Search for the cell housing the specified text and yield its (x, y) center coordinate. 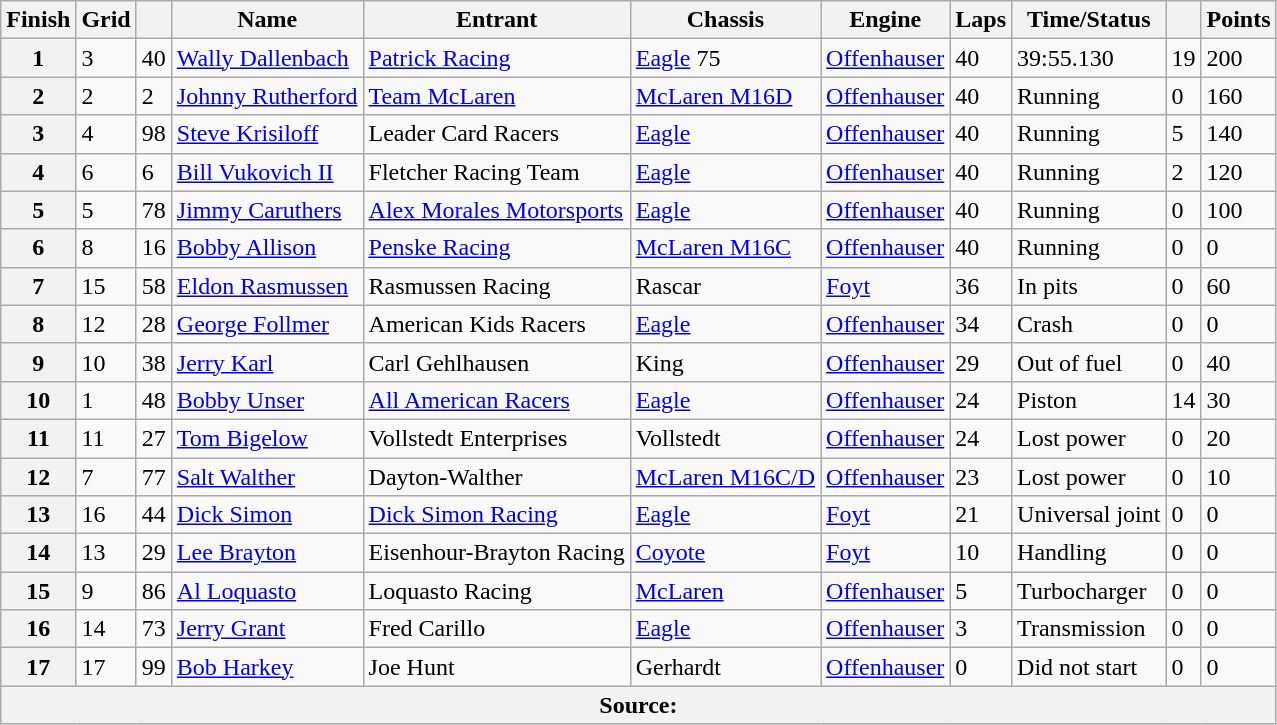
200 (1238, 58)
Name (267, 20)
86 (154, 591)
Rasmussen Racing (496, 286)
99 (154, 667)
Al Loquasto (267, 591)
Universal joint (1089, 515)
Chassis (725, 20)
Dick Simon Racing (496, 515)
Team McLaren (496, 96)
160 (1238, 96)
McLaren M16C/D (725, 477)
Grid (106, 20)
American Kids Racers (496, 324)
30 (1238, 400)
Crash (1089, 324)
McLaren (725, 591)
Patrick Racing (496, 58)
120 (1238, 172)
McLaren M16D (725, 96)
Transmission (1089, 629)
Handling (1089, 553)
Dayton-Walther (496, 477)
Carl Gehlhausen (496, 362)
77 (154, 477)
Steve Krisiloff (267, 134)
Entrant (496, 20)
Jerry Grant (267, 629)
Points (1238, 20)
Fred Carillo (496, 629)
Bobby Unser (267, 400)
Eldon Rasmussen (267, 286)
Jimmy Caruthers (267, 210)
Engine (886, 20)
21 (981, 515)
39:55.130 (1089, 58)
73 (154, 629)
Vollstedt (725, 438)
Eagle 75 (725, 58)
100 (1238, 210)
28 (154, 324)
98 (154, 134)
Penske Racing (496, 248)
36 (981, 286)
Finish (38, 20)
27 (154, 438)
Bobby Allison (267, 248)
Source: (638, 705)
In pits (1089, 286)
Bob Harkey (267, 667)
Fletcher Racing Team (496, 172)
Vollstedt Enterprises (496, 438)
Jerry Karl (267, 362)
Turbocharger (1089, 591)
23 (981, 477)
Coyote (725, 553)
78 (154, 210)
58 (154, 286)
Leader Card Racers (496, 134)
34 (981, 324)
Piston (1089, 400)
Did not start (1089, 667)
George Follmer (267, 324)
19 (1184, 58)
Tom Bigelow (267, 438)
44 (154, 515)
20 (1238, 438)
Rascar (725, 286)
Joe Hunt (496, 667)
Alex Morales Motorsports (496, 210)
60 (1238, 286)
King (725, 362)
Out of fuel (1089, 362)
Loquasto Racing (496, 591)
Bill Vukovich II (267, 172)
Johnny Rutherford (267, 96)
Laps (981, 20)
Wally Dallenbach (267, 58)
48 (154, 400)
38 (154, 362)
Gerhardt (725, 667)
Eisenhour-Brayton Racing (496, 553)
Lee Brayton (267, 553)
All American Racers (496, 400)
Dick Simon (267, 515)
McLaren M16C (725, 248)
Salt Walther (267, 477)
140 (1238, 134)
Time/Status (1089, 20)
